Return the [x, y] coordinate for the center point of the cell that contains the specified text.  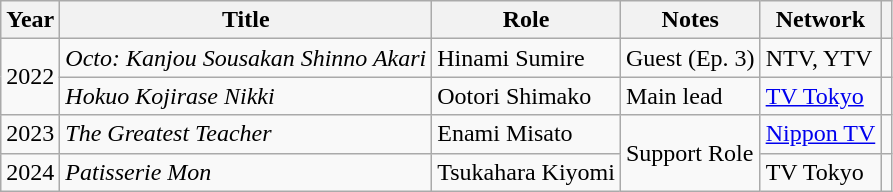
Enami Misato [526, 134]
2022 [30, 77]
Ootori Shimako [526, 96]
Notes [690, 20]
Title [246, 20]
NTV, YTV [820, 58]
Year [30, 20]
Support Role [690, 153]
2024 [30, 172]
The Greatest Teacher [246, 134]
Network [820, 20]
Octo: Kanjou Sousakan Shinno Akari [246, 58]
Patisserie Mon [246, 172]
2023 [30, 134]
Hinami Sumire [526, 58]
Hokuo Kojirase Nikki [246, 96]
Role [526, 20]
Main lead [690, 96]
Nippon TV [820, 134]
Tsukahara Kiyomi [526, 172]
Guest (Ep. 3) [690, 58]
